Identify which cell holds the provided text, then report its (x, y) central coordinate. 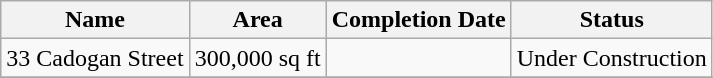
Name (95, 20)
Under Construction (612, 58)
300,000 sq ft (258, 58)
Status (612, 20)
Completion Date (418, 20)
Area (258, 20)
33 Cadogan Street (95, 58)
